Locate the cell with the specified text and output its (x, y) center coordinate. 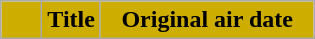
Title (72, 20)
Original air date (207, 20)
